Search for the cell housing the specified text and yield its (x, y) center coordinate. 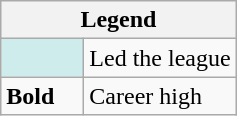
Career high (160, 96)
Legend (118, 20)
Bold (42, 96)
Led the league (160, 58)
